Detect which cell encompasses the target text, then output its (X, Y) center coordinate. 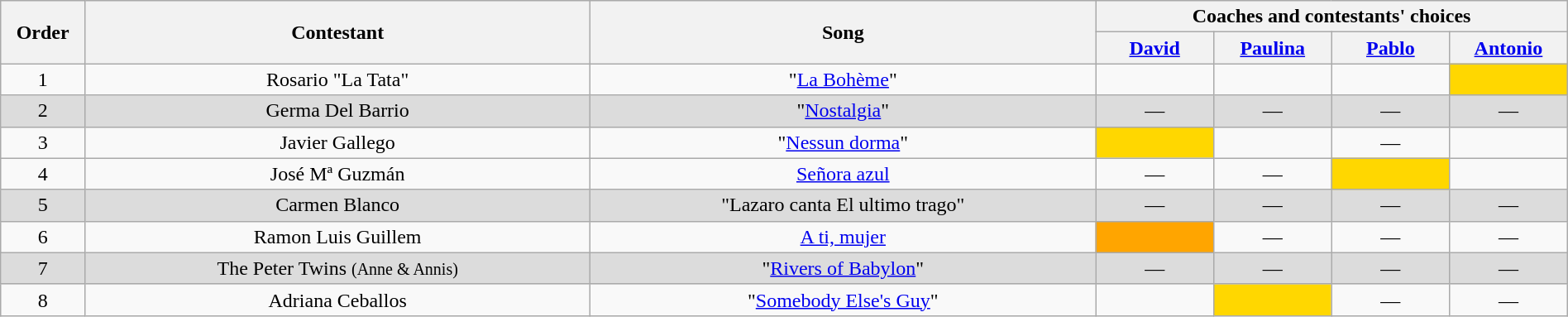
"Nessun dorma" (844, 142)
Señora azul (844, 174)
The Peter Twins (Anne & Annis) (337, 268)
Rosario "La Tata" (337, 79)
"Lazaro canta El ultimo trago" (844, 205)
3 (43, 142)
8 (43, 300)
Pablo (1391, 48)
6 (43, 237)
"Rivers of Babylon" (844, 268)
Adriana Ceballos (337, 300)
Song (844, 32)
Ramon Luis Guillem (337, 237)
2 (43, 111)
5 (43, 205)
"Somebody Else's Guy" (844, 300)
Germa Del Barrio (337, 111)
Order (43, 32)
Antonio (1508, 48)
"La Bohème" (844, 79)
A ti, mujer (844, 237)
José Mª Guzmán (337, 174)
7 (43, 268)
Coaches and contestants' choices (1331, 17)
1 (43, 79)
David (1154, 48)
Paulina (1272, 48)
Javier Gallego (337, 142)
"Nostalgia" (844, 111)
Carmen Blanco (337, 205)
4 (43, 174)
Contestant (337, 32)
